Return the [x, y] coordinate for the center point of the cell that contains the specified text.  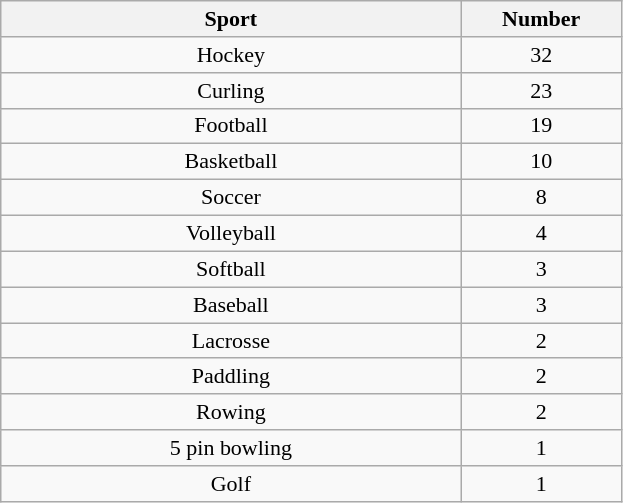
Paddling [231, 376]
Softball [231, 269]
23 [541, 90]
Hockey [231, 55]
19 [541, 126]
32 [541, 55]
Basketball [231, 162]
Curling [231, 90]
4 [541, 233]
5 pin bowling [231, 448]
Baseball [231, 305]
Lacrosse [231, 341]
Soccer [231, 198]
10 [541, 162]
Number [541, 19]
Rowing [231, 412]
8 [541, 198]
Volleyball [231, 233]
Golf [231, 484]
Football [231, 126]
Sport [231, 19]
